Pinpoint the cell where the given text exists, returning its (X, Y) midpoint coordinate. 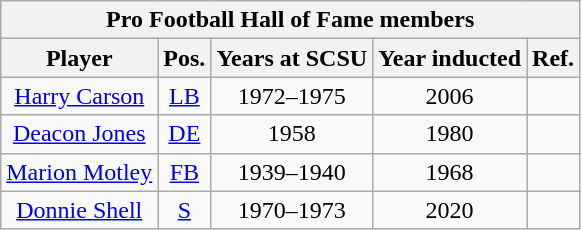
1968 (450, 172)
Ref. (554, 58)
2006 (450, 96)
LB (184, 96)
Player (80, 58)
FB (184, 172)
Harry Carson (80, 96)
1980 (450, 134)
S (184, 210)
DE (184, 134)
Years at SCSU (292, 58)
Pro Football Hall of Fame members (290, 20)
Deacon Jones (80, 134)
1958 (292, 134)
2020 (450, 210)
1939–1940 (292, 172)
Year inducted (450, 58)
Marion Motley (80, 172)
1972–1975 (292, 96)
1970–1973 (292, 210)
Donnie Shell (80, 210)
Pos. (184, 58)
